Return (x, y) of the center of cell containing provided text 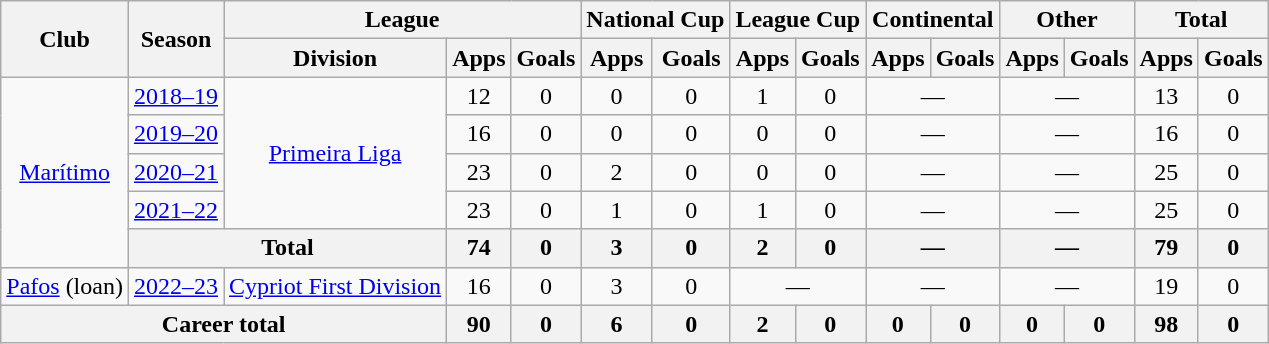
74 (479, 248)
League (402, 20)
League Cup (798, 20)
2018–19 (176, 96)
2019–20 (176, 134)
Continental (933, 20)
13 (1166, 96)
Pafos (loan) (65, 286)
Division (336, 58)
National Cup (656, 20)
Career total (224, 324)
79 (1166, 248)
2022–23 (176, 286)
98 (1166, 324)
Club (65, 39)
19 (1166, 286)
2020–21 (176, 172)
Primeira Liga (336, 153)
90 (479, 324)
2021–22 (176, 210)
Cypriot First Division (336, 286)
Other (1067, 20)
Marítimo (65, 172)
12 (479, 96)
Season (176, 39)
6 (617, 324)
